Search for the cell housing the specified text and yield its [X, Y] center coordinate. 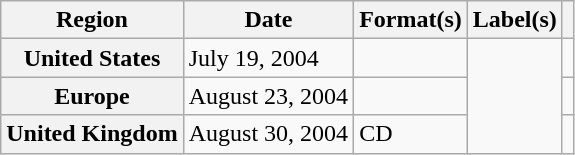
United States [92, 58]
CD [411, 134]
Region [92, 20]
Label(s) [514, 20]
July 19, 2004 [268, 58]
Format(s) [411, 20]
Europe [92, 96]
August 30, 2004 [268, 134]
August 23, 2004 [268, 96]
Date [268, 20]
United Kingdom [92, 134]
